For the text-containing cell, return its midpoint in [X, Y] coordinate format. 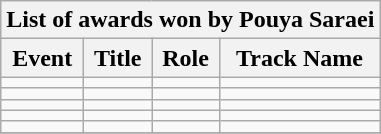
List of awards won by Pouya Saraei [190, 20]
Role [186, 58]
Track Name [300, 58]
Event [42, 58]
Title [118, 58]
